Capture the cell that displays the provided text and extract its [X, Y] central coordinate. 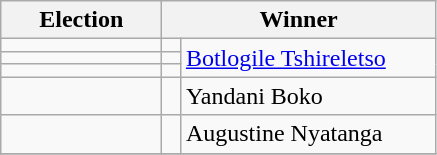
Yandani Boko [308, 96]
Election [82, 20]
Augustine Nyatanga [308, 134]
Botlogile Tshireletso [308, 58]
Winner [299, 20]
